Pinpoint the cell where the given text exists, returning its [X, Y] midpoint coordinate. 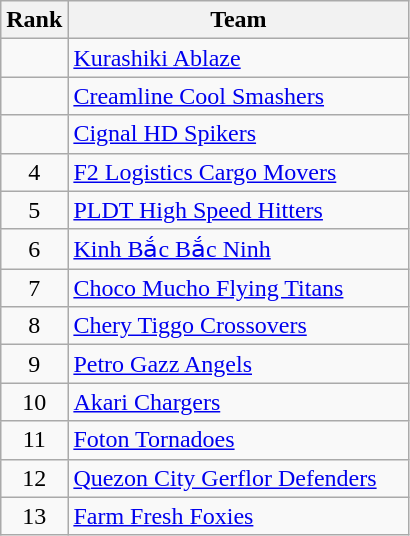
Cignal HD Spikers [238, 134]
Akari Chargers [238, 402]
6 [34, 249]
9 [34, 364]
8 [34, 326]
12 [34, 478]
PLDT High Speed Hitters [238, 210]
Quezon City Gerflor Defenders [238, 478]
Farm Fresh Foxies [238, 516]
Rank [34, 20]
7 [34, 288]
F2 Logistics Cargo Movers [238, 172]
Creamline Cool Smashers [238, 96]
Kurashiki Ablaze [238, 58]
13 [34, 516]
5 [34, 210]
11 [34, 440]
Foton Tornadoes [238, 440]
4 [34, 172]
Choco Mucho Flying Titans [238, 288]
Chery Tiggo Crossovers [238, 326]
Kinh Bắc Bắc Ninh [238, 249]
10 [34, 402]
Team [238, 20]
Petro Gazz Angels [238, 364]
